Locate the cell with the specified text and output its [x, y] center coordinate. 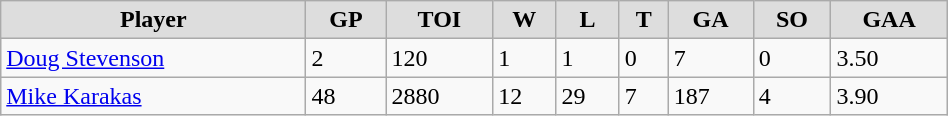
4 [792, 96]
TOI [440, 20]
SO [792, 20]
GP [346, 20]
12 [524, 96]
T [644, 20]
2 [346, 58]
Mike Karakas [154, 96]
120 [440, 58]
48 [346, 96]
Doug Stevenson [154, 58]
2880 [440, 96]
GA [710, 20]
3.90 [889, 96]
3.50 [889, 58]
187 [710, 96]
L [588, 20]
Player [154, 20]
W [524, 20]
29 [588, 96]
GAA [889, 20]
